Determine the [x, y] coordinate at the center of the cell enclosing the given text.  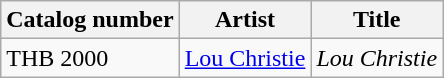
Title [377, 20]
THB 2000 [90, 58]
Artist [245, 20]
Catalog number [90, 20]
